Find where the given text appears and provide that cell's center as [x, y] coordinate. 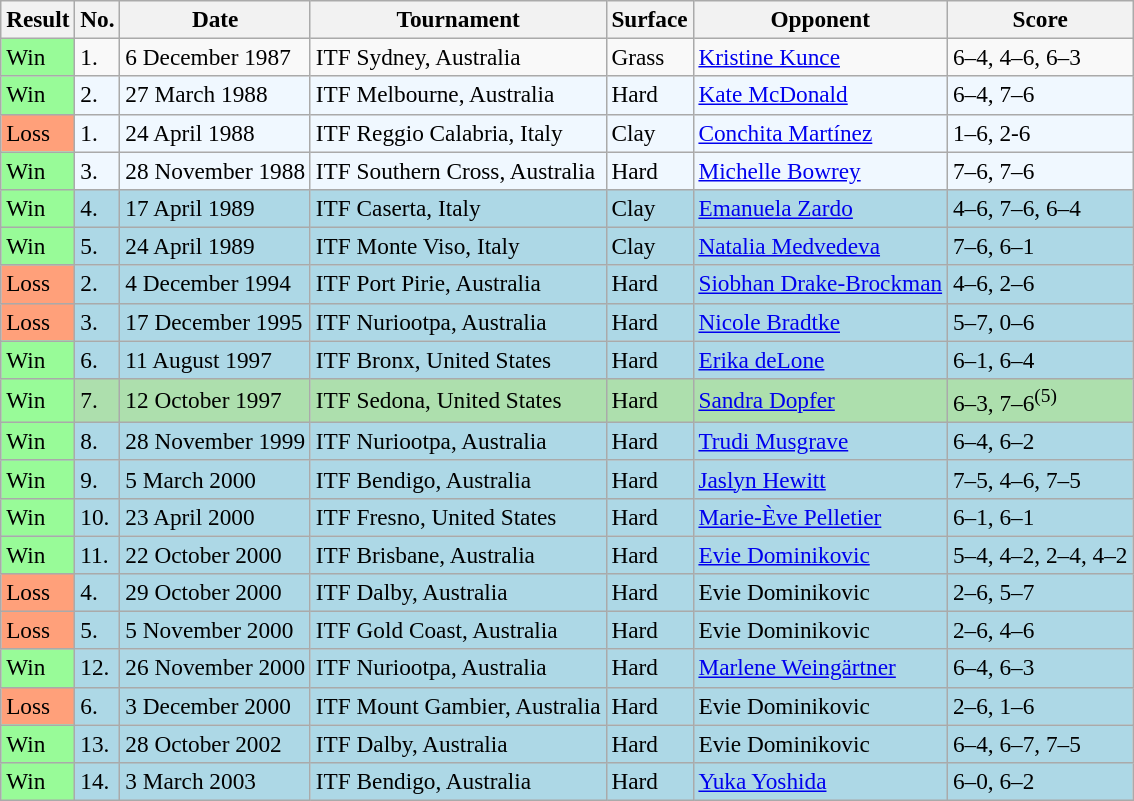
ITF Gold Coast, Australia [458, 630]
6–4, 4–6, 6–3 [1040, 57]
Erika deLone [820, 359]
5–7, 0–6 [1040, 322]
ITF Fresno, United States [458, 517]
6–3, 7–6(5) [1040, 400]
29 October 2000 [215, 592]
7–5, 4–6, 7–5 [1040, 479]
No. [98, 19]
Kristine Kunce [820, 57]
8. [98, 441]
14. [98, 781]
7–6, 6–1 [1040, 246]
10. [98, 517]
6–0, 6–2 [1040, 781]
ITF Melbourne, Australia [458, 95]
11. [98, 554]
17 December 1995 [215, 322]
ITF Reggio Calabria, Italy [458, 133]
6–4, 7–6 [1040, 95]
Conchita Martínez [820, 133]
Jaslyn Hewitt [820, 479]
Kate McDonald [820, 95]
6–4, 6–3 [1040, 668]
2–6, 5–7 [1040, 592]
6 December 1987 [215, 57]
Emanuela Zardo [820, 208]
26 November 2000 [215, 668]
4–6, 2–6 [1040, 284]
17 April 1989 [215, 208]
ITF Bronx, United States [458, 359]
12 October 1997 [215, 400]
Opponent [820, 19]
Date [215, 19]
ITF Brisbane, Australia [458, 554]
11 August 1997 [215, 359]
6–4, 6–2 [1040, 441]
7. [98, 400]
28 November 1988 [215, 170]
Surface [650, 19]
5 March 2000 [215, 479]
5 November 2000 [215, 630]
ITF Southern Cross, Australia [458, 170]
ITF Monte Viso, Italy [458, 246]
27 March 1988 [215, 95]
ITF Port Pirie, Australia [458, 284]
Result [38, 19]
Grass [650, 57]
Score [1040, 19]
24 April 1989 [215, 246]
6–4, 6–7, 7–5 [1040, 743]
5–4, 4–2, 2–4, 4–2 [1040, 554]
Siobhan Drake-Brockman [820, 284]
28 November 1999 [215, 441]
23 April 2000 [215, 517]
1–6, 2-6 [1040, 133]
3 December 2000 [215, 706]
ITF Caserta, Italy [458, 208]
3 March 2003 [215, 781]
13. [98, 743]
ITF Sedona, United States [458, 400]
2–6, 4–6 [1040, 630]
9. [98, 479]
7–6, 7–6 [1040, 170]
Marlene Weingärtner [820, 668]
Yuka Yoshida [820, 781]
2–6, 1–6 [1040, 706]
6–1, 6–4 [1040, 359]
Marie-Ève Pelletier [820, 517]
12. [98, 668]
ITF Mount Gambier, Australia [458, 706]
Nicole Bradtke [820, 322]
4 December 1994 [215, 284]
Trudi Musgrave [820, 441]
4–6, 7–6, 6–4 [1040, 208]
Sandra Dopfer [820, 400]
6–1, 6–1 [1040, 517]
Natalia Medvedeva [820, 246]
22 October 2000 [215, 554]
28 October 2002 [215, 743]
Tournament [458, 19]
ITF Sydney, Australia [458, 57]
Michelle Bowrey [820, 170]
24 April 1988 [215, 133]
